Identify which cell holds the provided text, then report its [x, y] central coordinate. 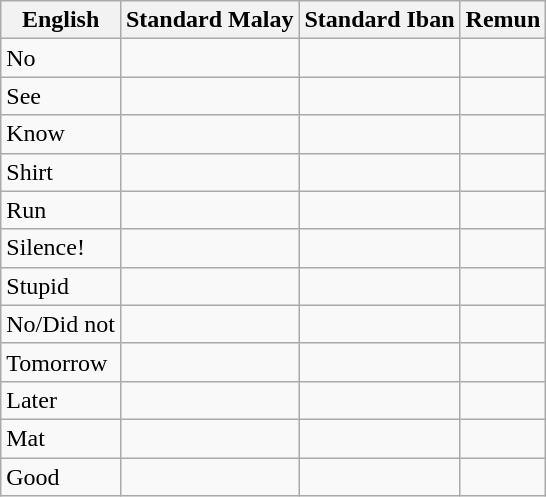
Run [61, 210]
Standard Iban [380, 20]
Shirt [61, 172]
Mat [61, 438]
See [61, 96]
Remun [503, 20]
Silence! [61, 248]
No/Did not [61, 324]
Know [61, 134]
Standard Malay [209, 20]
No [61, 58]
Good [61, 477]
Tomorrow [61, 362]
English [61, 20]
Stupid [61, 286]
Later [61, 400]
